Extract the (x, y) coordinate from the center of the cell holding the provided text.  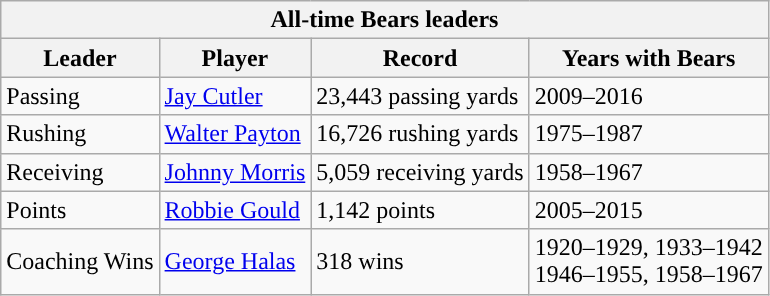
5,059 receiving yards (420, 172)
1958–1967 (648, 172)
Jay Cutler (235, 96)
Walter Payton (235, 134)
1920–1929, 1933–19421946–1955, 1958–1967 (648, 262)
Record (420, 58)
Robbie Gould (235, 210)
All-time Bears leaders (384, 20)
1,142 points (420, 210)
23,443 passing yards (420, 96)
1975–1987 (648, 134)
George Halas (235, 262)
318 wins (420, 262)
2009–2016 (648, 96)
Receiving (80, 172)
Player (235, 58)
Johnny Morris (235, 172)
Passing (80, 96)
Rushing (80, 134)
16,726 rushing yards (420, 134)
2005–2015 (648, 210)
Years with Bears (648, 58)
Leader (80, 58)
Points (80, 210)
Coaching Wins (80, 262)
